Provide the [X, Y] coordinate of the cell's center where the given text is located.  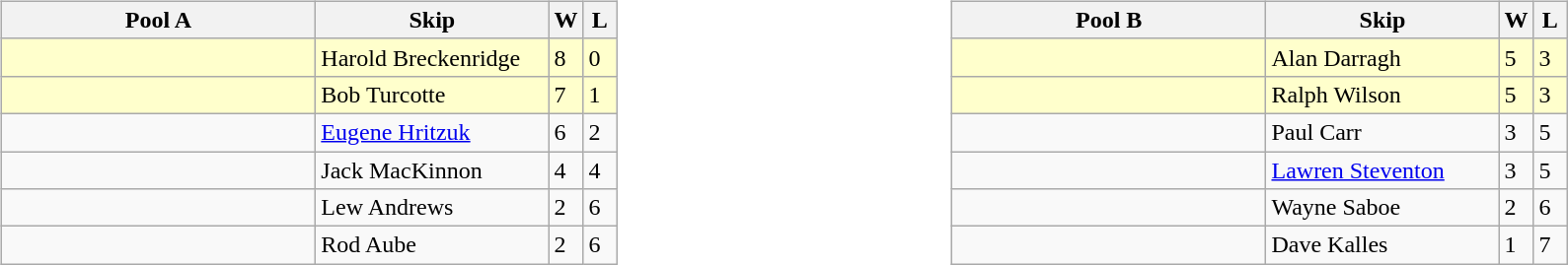
Rod Aube [432, 245]
Alan Darragh [1382, 57]
Jack MacKinnon [432, 170]
Eugene Hritzuk [432, 132]
Wayne Saboe [1382, 208]
Dave Kalles [1382, 245]
Bob Turcotte [432, 95]
8 [566, 57]
Pool A [158, 20]
Lawren Steventon [1382, 170]
Paul Carr [1382, 132]
Harold Breckenridge [432, 57]
0 [600, 57]
Pool B [1109, 20]
Ralph Wilson [1382, 95]
Lew Andrews [432, 208]
